Output the (X, Y) coordinate of the center of the cell containing the given text.  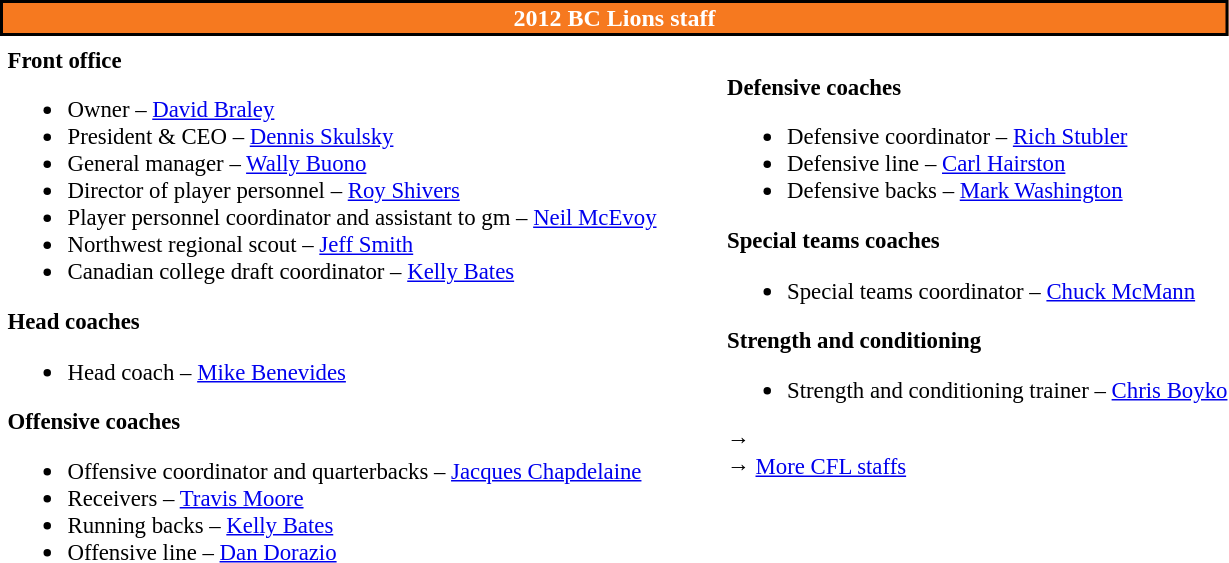
2012 BC Lions staff (614, 18)
